Search for the cell housing the specified text and yield its (x, y) center coordinate. 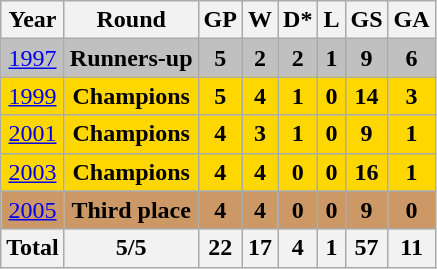
17 (260, 248)
Third place (131, 210)
Total (33, 248)
GP (220, 20)
W (260, 20)
Year (33, 20)
GS (366, 20)
1999 (33, 96)
5/5 (131, 248)
GA (412, 20)
2005 (33, 210)
L (332, 20)
2003 (33, 172)
22 (220, 248)
Round (131, 20)
14 (366, 96)
1997 (33, 58)
D* (298, 20)
2001 (33, 134)
6 (412, 58)
Runners-up (131, 58)
11 (412, 248)
57 (366, 248)
16 (366, 172)
